Provide the (X, Y) coordinate of the cell's center where the given text is located.  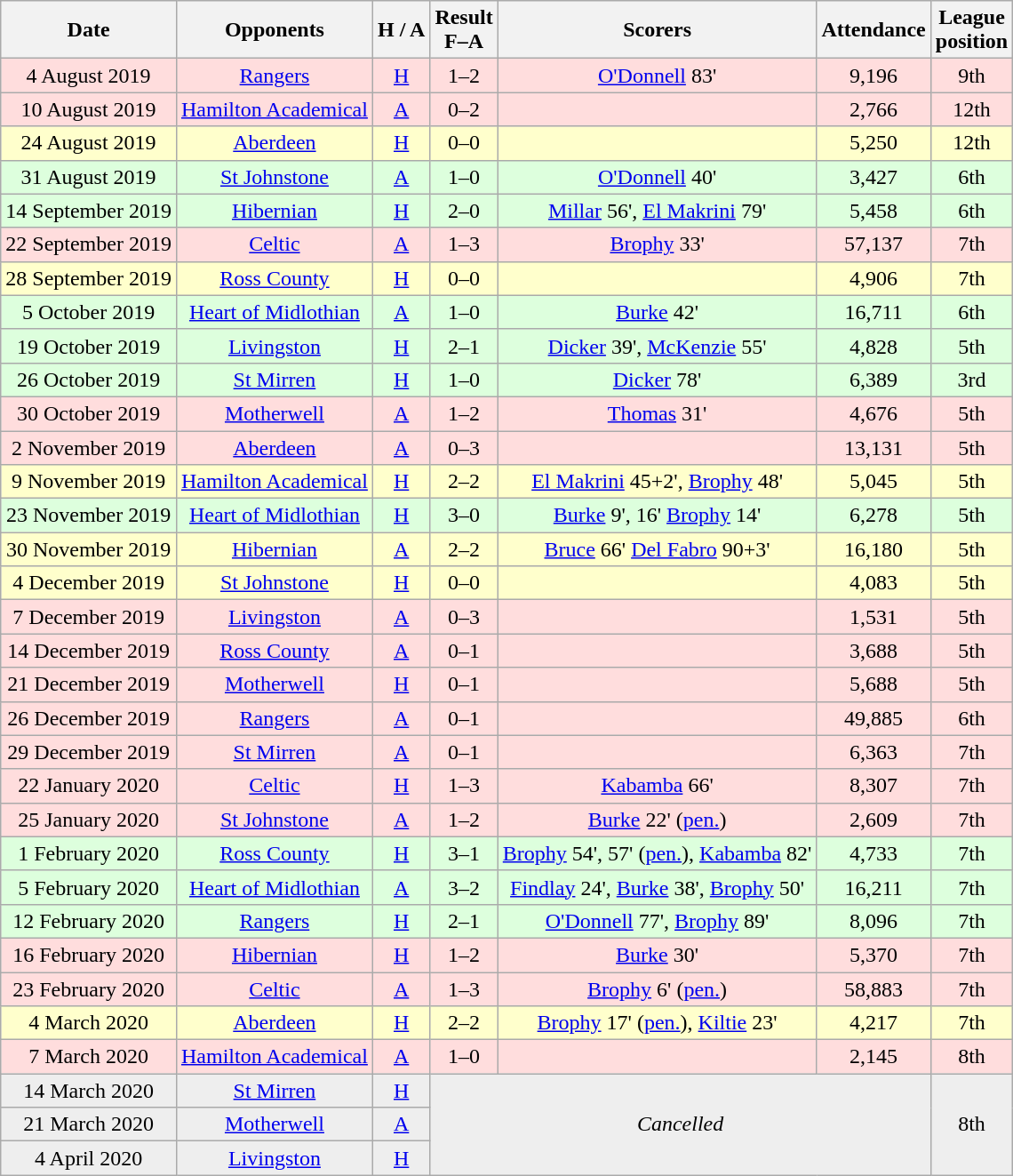
22 September 2019 (89, 244)
Findlay 24', Burke 38', Brophy 50' (658, 887)
16,180 (873, 549)
O'Donnell 83' (658, 76)
14 December 2019 (89, 651)
Opponents (274, 30)
57,137 (873, 244)
Attendance (873, 30)
2,145 (873, 1057)
H / A (401, 30)
49,885 (873, 718)
4 March 2020 (89, 1023)
16,711 (873, 312)
Dicker 39', McKenzie 55' (658, 346)
4,217 (873, 1023)
26 December 2019 (89, 718)
Brophy 54', 57' (pen.), Kabamba 82' (658, 853)
3–2 (464, 887)
12 February 2020 (89, 921)
Leagueposition (971, 30)
ResultF–A (464, 30)
3rd (971, 380)
3,688 (873, 651)
Bruce 66' Del Fabro 90+3' (658, 549)
3–0 (464, 516)
5,045 (873, 482)
O'Donnell 40' (658, 177)
2,609 (873, 820)
6,389 (873, 380)
26 October 2019 (89, 380)
19 October 2019 (89, 346)
31 August 2019 (89, 177)
5,688 (873, 684)
28 September 2019 (89, 278)
El Makrini 45+2', Brophy 48' (658, 482)
Brophy 17' (pen.), Kiltie 23' (658, 1023)
30 October 2019 (89, 413)
8,096 (873, 921)
4 April 2020 (89, 1158)
21 March 2020 (89, 1124)
23 November 2019 (89, 516)
16 February 2020 (89, 955)
9 November 2019 (89, 482)
21 December 2019 (89, 684)
2 November 2019 (89, 447)
Scorers (658, 30)
3–1 (464, 853)
Thomas 31' (658, 413)
9th (971, 76)
58,883 (873, 989)
0–2 (464, 109)
4,828 (873, 346)
4,906 (873, 278)
Burke 22' (pen.) (658, 820)
4,733 (873, 853)
O'Donnell 77', Brophy 89' (658, 921)
Brophy 6' (pen.) (658, 989)
4,676 (873, 413)
16,211 (873, 887)
13,131 (873, 447)
Cancelled (681, 1124)
1,531 (873, 617)
5 February 2020 (89, 887)
Brophy 33' (658, 244)
2,766 (873, 109)
29 December 2019 (89, 752)
8,307 (873, 786)
Burke 9', 16' Brophy 14' (658, 516)
Dicker 78' (658, 380)
Burke 42' (658, 312)
24 August 2019 (89, 143)
6,278 (873, 516)
Millar 56', El Makrini 79' (658, 211)
14 September 2019 (89, 211)
30 November 2019 (89, 549)
2–0 (464, 211)
4,083 (873, 583)
9,196 (873, 76)
5,458 (873, 211)
4 August 2019 (89, 76)
25 January 2020 (89, 820)
5 October 2019 (89, 312)
5,370 (873, 955)
7 March 2020 (89, 1057)
22 January 2020 (89, 786)
10 August 2019 (89, 109)
7 December 2019 (89, 617)
14 March 2020 (89, 1091)
Burke 30' (658, 955)
Date (89, 30)
6,363 (873, 752)
Kabamba 66' (658, 786)
23 February 2020 (89, 989)
3,427 (873, 177)
4 December 2019 (89, 583)
5,250 (873, 143)
1 February 2020 (89, 853)
